Locate the cell with the specified text and output its (x, y) center coordinate. 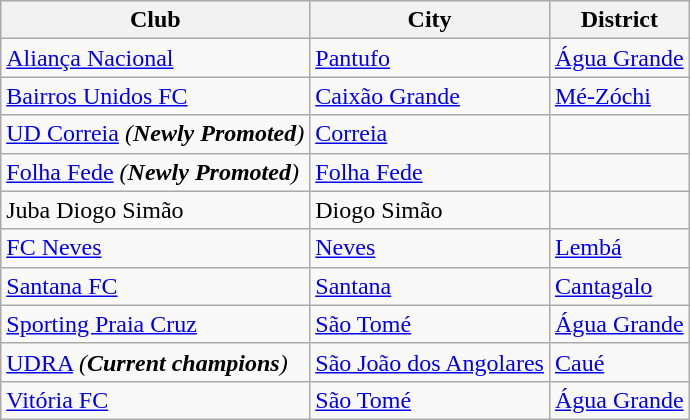
Vitória FC (156, 400)
UD Correia (Newly Promoted) (156, 134)
Folha Fede (Newly Promoted) (156, 172)
Lembá (619, 248)
Caixão Grande (430, 96)
Club (156, 20)
UDRA (Current champions) (156, 362)
São João dos Angolares (430, 362)
Sporting Praia Cruz (156, 324)
Aliança Nacional (156, 58)
City (430, 20)
Santana FC (156, 286)
Neves (430, 248)
Cantagalo (619, 286)
Folha Fede (430, 172)
Santana (430, 286)
Diogo Simão (430, 210)
Correia (430, 134)
Pantufo (430, 58)
Caué (619, 362)
FC Neves (156, 248)
Juba Diogo Simão (156, 210)
Mé-Zóchi (619, 96)
District (619, 20)
Bairros Unidos FC (156, 96)
